Find where the given text appears and provide that cell's center as (X, Y) coordinate. 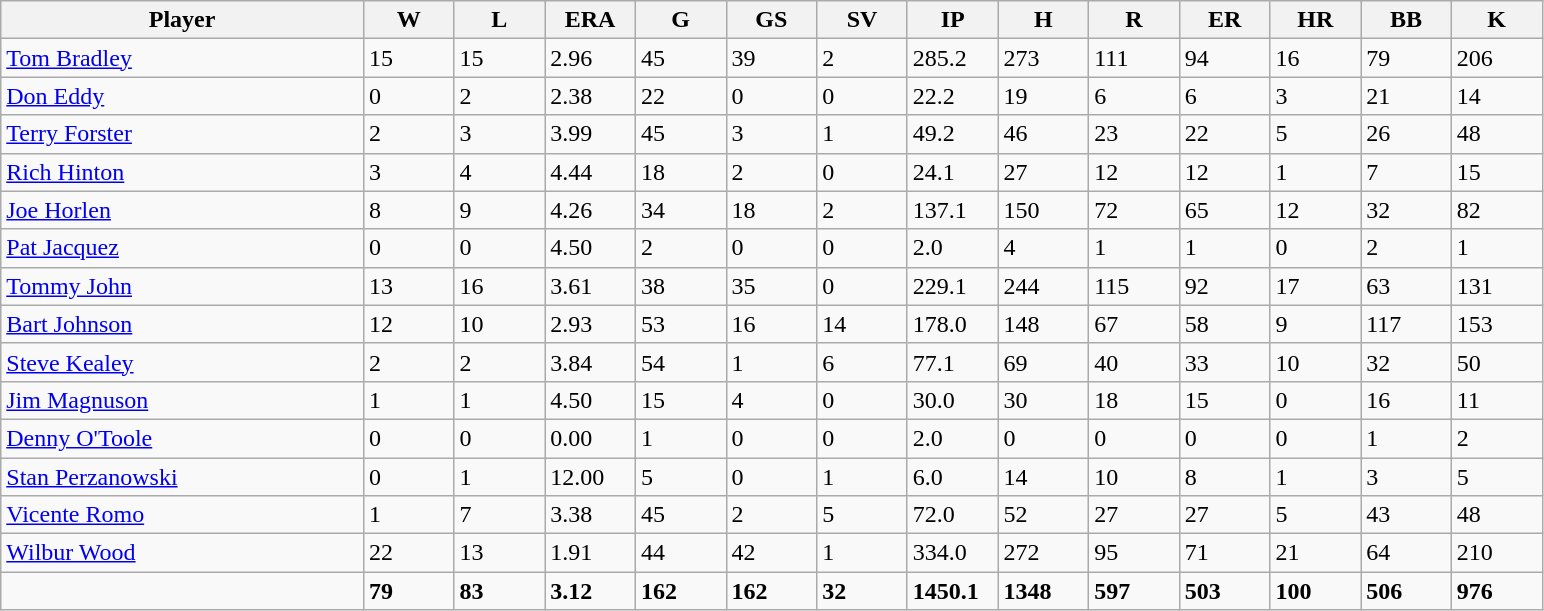
SV (862, 20)
22.2 (952, 96)
95 (1134, 553)
12.00 (590, 477)
58 (1224, 324)
77.1 (952, 362)
G (680, 20)
11 (1496, 400)
Don Eddy (182, 96)
19 (1044, 96)
65 (1224, 210)
285.2 (952, 58)
33 (1224, 362)
R (1134, 20)
67 (1134, 324)
63 (1406, 286)
334.0 (952, 553)
50 (1496, 362)
3.84 (590, 362)
92 (1224, 286)
71 (1224, 553)
64 (1406, 553)
0.00 (590, 438)
506 (1406, 591)
38 (680, 286)
150 (1044, 210)
137.1 (952, 210)
Rich Hinton (182, 172)
83 (500, 591)
117 (1406, 324)
272 (1044, 553)
Pat Jacquez (182, 248)
39 (772, 58)
72.0 (952, 515)
597 (1134, 591)
IP (952, 20)
49.2 (952, 134)
1450.1 (952, 591)
17 (1316, 286)
6.0 (952, 477)
1.91 (590, 553)
46 (1044, 134)
210 (1496, 553)
42 (772, 553)
3.12 (590, 591)
30 (1044, 400)
976 (1496, 591)
K (1496, 20)
H (1044, 20)
4.26 (590, 210)
2.93 (590, 324)
Tom Bradley (182, 58)
BB (1406, 20)
Terry Forster (182, 134)
26 (1406, 134)
3.38 (590, 515)
Denny O'Toole (182, 438)
94 (1224, 58)
ERA (590, 20)
34 (680, 210)
24.1 (952, 172)
53 (680, 324)
131 (1496, 286)
148 (1044, 324)
52 (1044, 515)
3.99 (590, 134)
Tommy John (182, 286)
82 (1496, 210)
Joe Horlen (182, 210)
Player (182, 20)
229.1 (952, 286)
Jim Magnuson (182, 400)
2.96 (590, 58)
W (408, 20)
273 (1044, 58)
GS (772, 20)
54 (680, 362)
1348 (1044, 591)
111 (1134, 58)
ER (1224, 20)
503 (1224, 591)
Wilbur Wood (182, 553)
40 (1134, 362)
43 (1406, 515)
30.0 (952, 400)
Stan Perzanowski (182, 477)
Steve Kealey (182, 362)
244 (1044, 286)
153 (1496, 324)
Bart Johnson (182, 324)
4.44 (590, 172)
115 (1134, 286)
3.61 (590, 286)
44 (680, 553)
HR (1316, 20)
Vicente Romo (182, 515)
23 (1134, 134)
69 (1044, 362)
2.38 (590, 96)
178.0 (952, 324)
L (500, 20)
35 (772, 286)
72 (1134, 210)
206 (1496, 58)
100 (1316, 591)
